Return (x, y) of the center of cell containing provided text 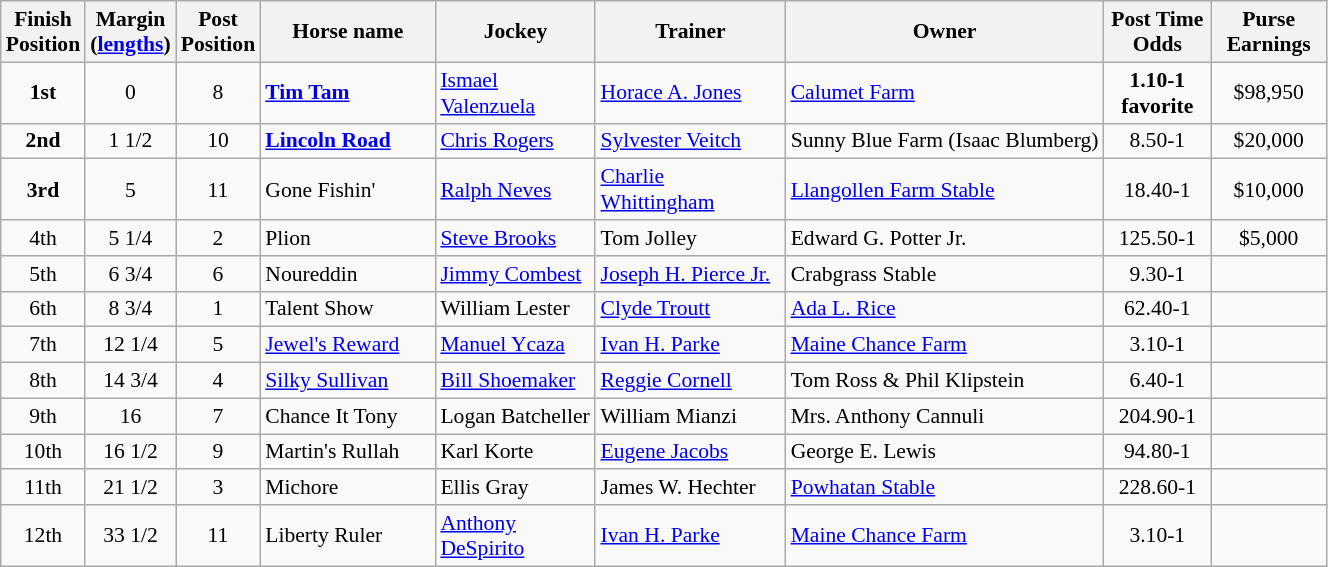
1 (218, 309)
33 1/2 (130, 536)
Horse name (348, 32)
Purse Earnings (1268, 32)
Plion (348, 238)
8.50-1 (1157, 141)
Tim Tam (348, 92)
7th (43, 345)
Karl Korte (515, 452)
Bill Shoemaker (515, 381)
Llangollen Farm Stable (945, 190)
$98,950 (1268, 92)
Eugene Jacobs (690, 452)
Clyde Troutt (690, 309)
2nd (43, 141)
8 (218, 92)
Mrs. Anthony Cannuli (945, 416)
16 1/2 (130, 452)
10 (218, 141)
Lincoln Road (348, 141)
1.10-1 favorite (1157, 92)
94.80-1 (1157, 452)
Owner (945, 32)
$20,000 (1268, 141)
Margin (lengths) (130, 32)
9.30-1 (1157, 274)
Calumet Farm (945, 92)
6 (218, 274)
9th (43, 416)
Charlie Whittingham (690, 190)
8 3/4 (130, 309)
0 (130, 92)
William Lester (515, 309)
Ismael Valenzuela (515, 92)
Tom Jolley (690, 238)
2 (218, 238)
62.40-1 (1157, 309)
Noureddin (348, 274)
Post Time Odds (1157, 32)
14 3/4 (130, 381)
$5,000 (1268, 238)
Powhatan Stable (945, 488)
228.60-1 (1157, 488)
5 1/4 (130, 238)
Jockey (515, 32)
6th (43, 309)
Anthony DeSpirito (515, 536)
Silky Sullivan (348, 381)
16 (130, 416)
4th (43, 238)
Logan Batcheller (515, 416)
9 (218, 452)
Chance It Tony (348, 416)
125.50-1 (1157, 238)
3 (218, 488)
Sylvester Veitch (690, 141)
5th (43, 274)
8th (43, 381)
Gone Fishin' (348, 190)
James W. Hechter (690, 488)
William Mianzi (690, 416)
Jewel's Reward (348, 345)
204.90-1 (1157, 416)
Edward G. Potter Jr. (945, 238)
Finish Position (43, 32)
12th (43, 536)
1 1/2 (130, 141)
Chris Rogers (515, 141)
Horace A. Jones (690, 92)
George E. Lewis (945, 452)
12 1/4 (130, 345)
4 (218, 381)
Crabgrass Stable (945, 274)
Sunny Blue Farm (Isaac Blumberg) (945, 141)
1st (43, 92)
Ralph Neves (515, 190)
Joseph H. Pierce Jr. (690, 274)
Reggie Cornell (690, 381)
Ada L. Rice (945, 309)
18.40-1 (1157, 190)
Michore (348, 488)
Jimmy Combest (515, 274)
Manuel Ycaza (515, 345)
21 1/2 (130, 488)
6.40-1 (1157, 381)
3rd (43, 190)
10th (43, 452)
Martin's Rullah (348, 452)
Steve Brooks (515, 238)
7 (218, 416)
Tom Ross & Phil Klipstein (945, 381)
11th (43, 488)
6 3/4 (130, 274)
Talent Show (348, 309)
Liberty Ruler (348, 536)
Trainer (690, 32)
Post Position (218, 32)
Ellis Gray (515, 488)
$10,000 (1268, 190)
